Capture the cell that displays the provided text and extract its [X, Y] central coordinate. 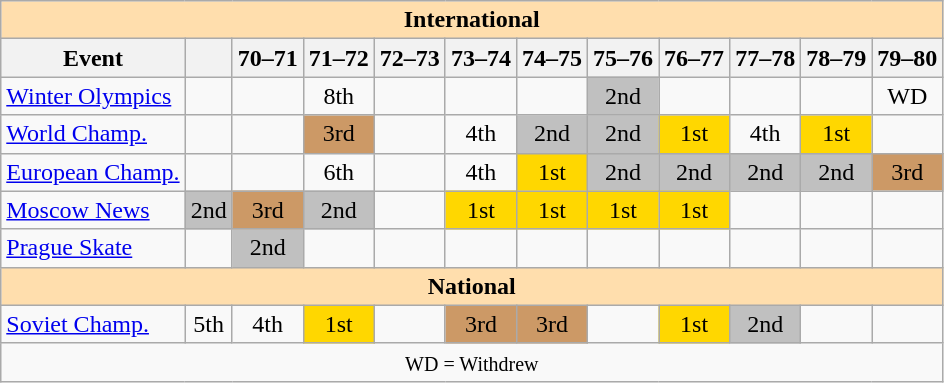
Moscow News [93, 210]
8th [338, 96]
WD = Withdrew [472, 362]
Soviet Champ. [93, 324]
72–73 [410, 58]
78–79 [836, 58]
World Champ. [93, 134]
76–77 [694, 58]
Prague Skate [93, 248]
6th [338, 172]
Winter Olympics [93, 96]
75–76 [622, 58]
77–78 [766, 58]
79–80 [908, 58]
International [472, 20]
National [472, 286]
70–71 [268, 58]
74–75 [552, 58]
European Champ. [93, 172]
WD [908, 96]
71–72 [338, 58]
73–74 [480, 58]
Event [93, 58]
5th [208, 324]
